Identify which cell holds the provided text, then report its [x, y] central coordinate. 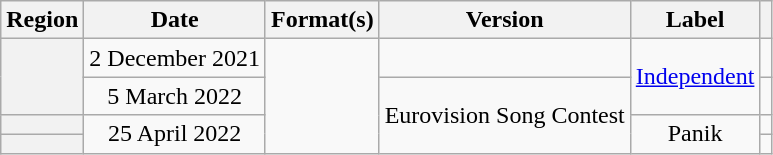
Format(s) [322, 20]
Region [42, 20]
Label [695, 20]
2 December 2021 [175, 58]
5 March 2022 [175, 96]
Date [175, 20]
25 April 2022 [175, 134]
Version [504, 20]
Independent [695, 77]
Panik [695, 134]
Eurovision Song Contest [504, 115]
